Provide the (X, Y) coordinate of the cell's center where the given text is located.  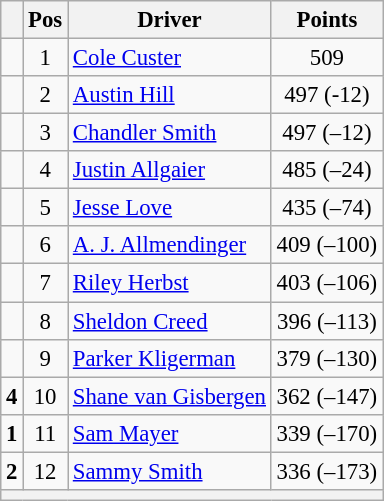
396 (–113) (326, 321)
6 (46, 245)
3 (46, 133)
Austin Hill (170, 95)
Pos (46, 20)
Sheldon Creed (170, 321)
Jesse Love (170, 208)
509 (326, 58)
7 (46, 283)
Parker Kligerman (170, 358)
9 (46, 358)
12 (46, 471)
8 (46, 321)
485 (–24) (326, 170)
336 (–173) (326, 471)
Chandler Smith (170, 133)
5 (46, 208)
Shane van Gisbergen (170, 396)
Sammy Smith (170, 471)
403 (–106) (326, 283)
339 (–170) (326, 433)
379 (–130) (326, 358)
A. J. Allmendinger (170, 245)
Driver (170, 20)
362 (–147) (326, 396)
11 (46, 433)
10 (46, 396)
Sam Mayer (170, 433)
409 (–100) (326, 245)
497 (–12) (326, 133)
Points (326, 20)
497 (-12) (326, 95)
Cole Custer (170, 58)
Riley Herbst (170, 283)
435 (–74) (326, 208)
Justin Allgaier (170, 170)
